Identify which cell holds the provided text, then report its [x, y] central coordinate. 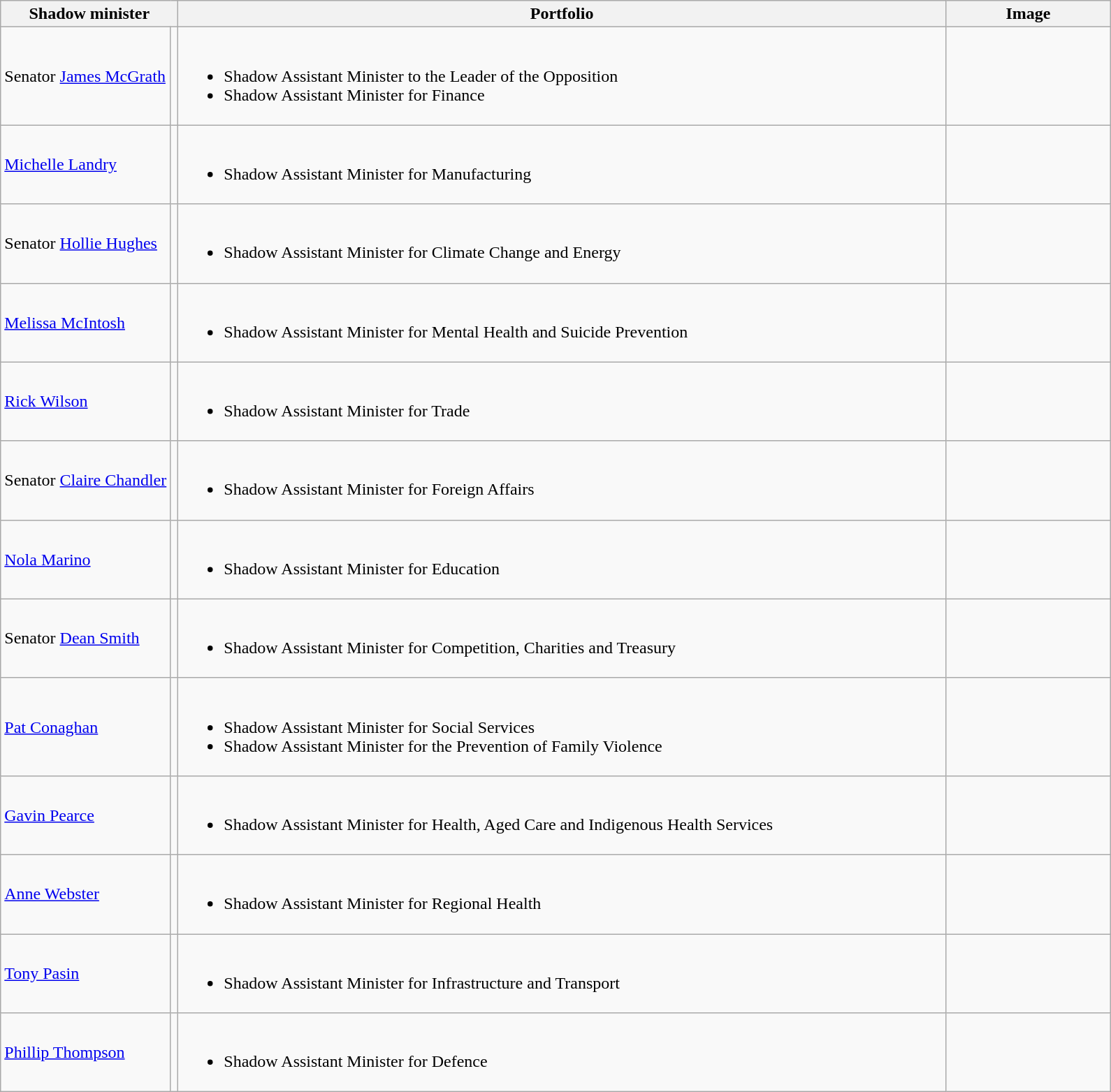
Shadow Assistant Minister for Manufacturing [562, 165]
Shadow Assistant Minister for Education [562, 559]
Image [1028, 14]
Pat Conaghan [85, 727]
Anne Webster [85, 894]
Shadow Assistant Minister for Regional Health [562, 894]
Senator Claire Chandler [85, 481]
Shadow minister [89, 14]
Senator James McGrath [85, 76]
Michelle Landry [85, 165]
Senator Dean Smith [85, 639]
Shadow Assistant Minister for Social ServicesShadow Assistant Minister for the Prevention of Family Violence [562, 727]
Portfolio [562, 14]
Shadow Assistant Minister for Competition, Charities and Treasury [562, 639]
Shadow Assistant Minister for Health, Aged Care and Indigenous Health Services [562, 815]
Nola Marino [85, 559]
Shadow Assistant Minister for Mental Health and Suicide Prevention [562, 323]
Tony Pasin [85, 973]
Shadow Assistant Minister for Infrastructure and Transport [562, 973]
Phillip Thompson [85, 1052]
Shadow Assistant Minister for Trade [562, 401]
Rick Wilson [85, 401]
Shadow Assistant Minister for Climate Change and Energy [562, 243]
Senator Hollie Hughes [85, 243]
Gavin Pearce [85, 815]
Melissa McIntosh [85, 323]
Shadow Assistant Minister to the Leader of the OppositionShadow Assistant Minister for Finance [562, 76]
Shadow Assistant Minister for Defence [562, 1052]
Shadow Assistant Minister for Foreign Affairs [562, 481]
